For the text-containing cell, return its midpoint in (x, y) coordinate format. 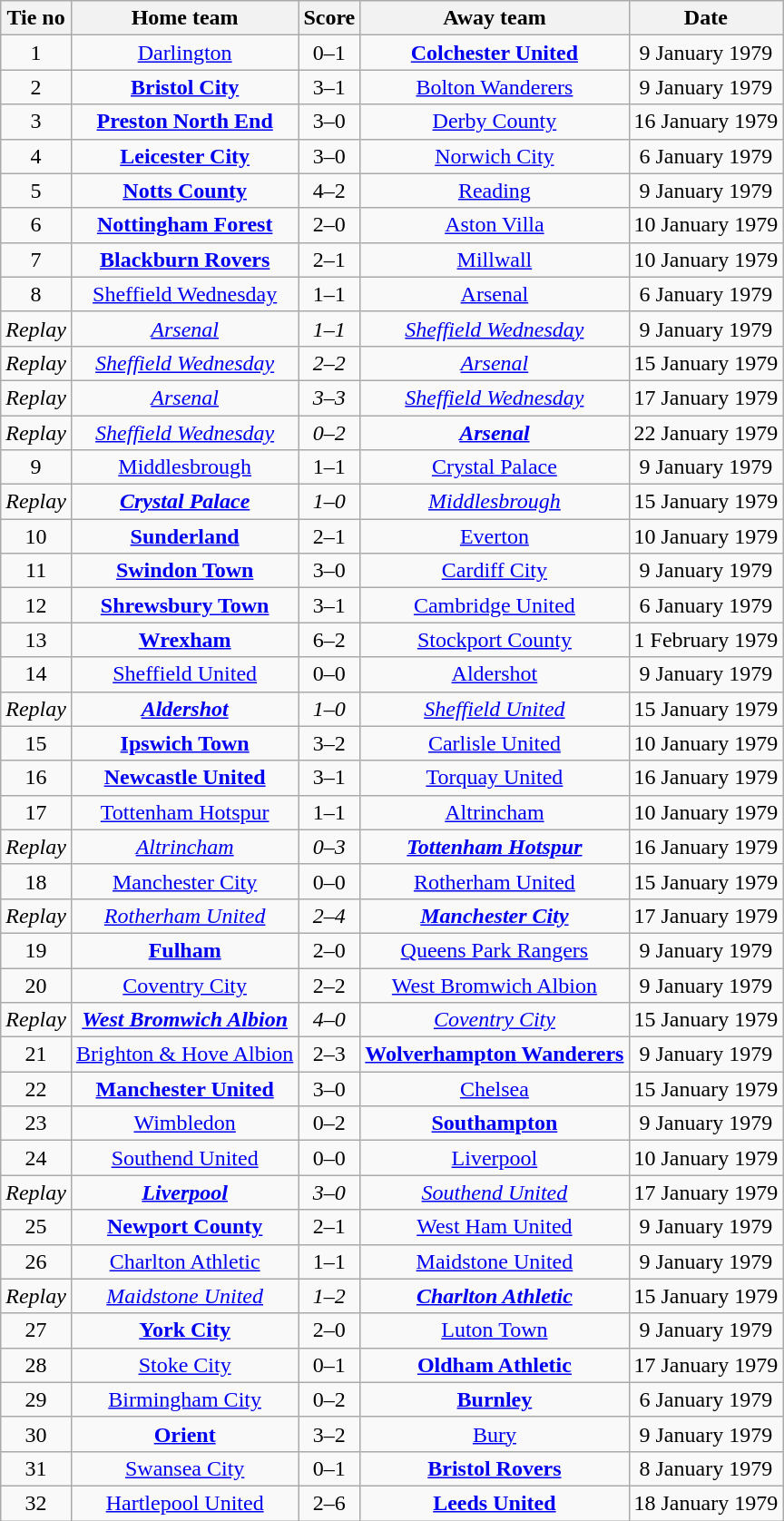
20 (36, 985)
Queens Park Rangers (495, 950)
Swansea City (184, 1468)
Notts County (184, 191)
Bristol Rovers (495, 1468)
0–3 (329, 847)
Darlington (184, 53)
Bolton Wanderers (495, 87)
8 (36, 294)
Brighton & Hove Albion (184, 1055)
Manchester United (184, 1089)
Stockport County (495, 640)
Cambridge United (495, 605)
9 (36, 467)
Preston North End (184, 122)
16 (36, 778)
13 (36, 640)
12 (36, 605)
Nottingham Forest (184, 225)
6 (36, 225)
22 January 1979 (706, 433)
5 (36, 191)
Wrexham (184, 640)
2–3 (329, 1055)
Cardiff City (495, 571)
15 (36, 743)
Bristol City (184, 87)
Carlisle United (495, 743)
Home team (184, 18)
Newcastle United (184, 778)
Aston Villa (495, 225)
23 (36, 1124)
26 (36, 1261)
3 (36, 122)
Millwall (495, 260)
1 February 1979 (706, 640)
24 (36, 1158)
29 (36, 1399)
Derby County (495, 122)
Birmingham City (184, 1399)
Hartlepool United (184, 1503)
22 (36, 1089)
Oldham Athletic (495, 1365)
Everton (495, 536)
Away team (495, 18)
Tie no (36, 18)
2–6 (329, 1503)
10 (36, 536)
18 January 1979 (706, 1503)
Wolverhampton Wanderers (495, 1055)
Wimbledon (184, 1124)
Burnley (495, 1399)
Newport County (184, 1227)
York City (184, 1330)
25 (36, 1227)
Reading (495, 191)
West Ham United (495, 1227)
4–2 (329, 191)
28 (36, 1365)
1–2 (329, 1296)
17 (36, 812)
Shrewsbury Town (184, 605)
11 (36, 571)
Sunderland (184, 536)
Torquay United (495, 778)
2 (36, 87)
32 (36, 1503)
18 (36, 881)
Chelsea (495, 1089)
Date (706, 18)
1 (36, 53)
6–2 (329, 640)
Score (329, 18)
30 (36, 1434)
Leicester City (184, 156)
Southampton (495, 1124)
14 (36, 674)
27 (36, 1330)
Ipswich Town (184, 743)
Norwich City (495, 156)
2–4 (329, 916)
7 (36, 260)
8 January 1979 (706, 1468)
Orient (184, 1434)
19 (36, 950)
Leeds United (495, 1503)
Colchester United (495, 53)
Luton Town (495, 1330)
3–3 (329, 397)
4 (36, 156)
Fulham (184, 950)
Bury (495, 1434)
21 (36, 1055)
Swindon Town (184, 571)
Blackburn Rovers (184, 260)
31 (36, 1468)
4–0 (329, 1020)
Stoke City (184, 1365)
